Search for the cell housing the specified text and yield its [X, Y] center coordinate. 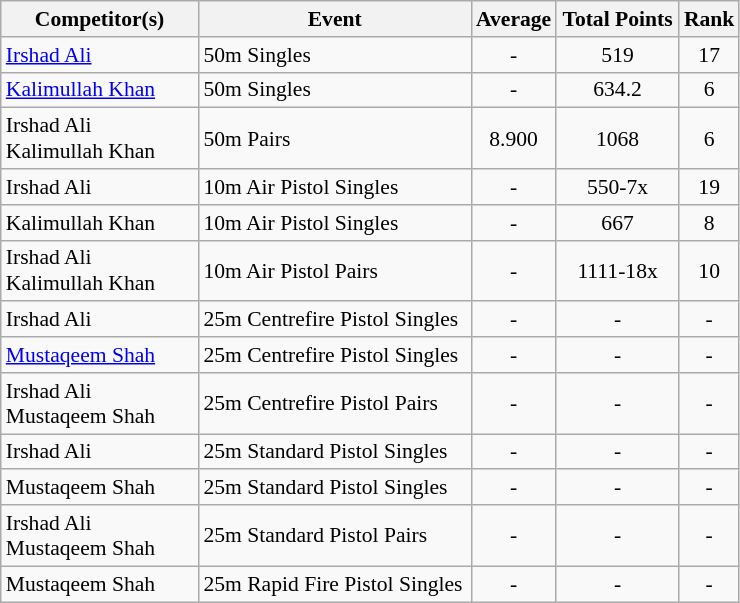
519 [618, 55]
8 [710, 223]
634.2 [618, 90]
Average [514, 19]
Rank [710, 19]
17 [710, 55]
1111-18x [618, 270]
667 [618, 223]
1068 [618, 138]
550-7x [618, 187]
25m Centrefire Pistol Pairs [334, 404]
10 [710, 270]
19 [710, 187]
8.900 [514, 138]
Event [334, 19]
50m Pairs [334, 138]
Total Points [618, 19]
25m Rapid Fire Pistol Singles [334, 584]
Competitor(s) [100, 19]
10m Air Pistol Pairs [334, 270]
25m Standard Pistol Pairs [334, 536]
